Search for the cell housing the specified text and yield its [X, Y] center coordinate. 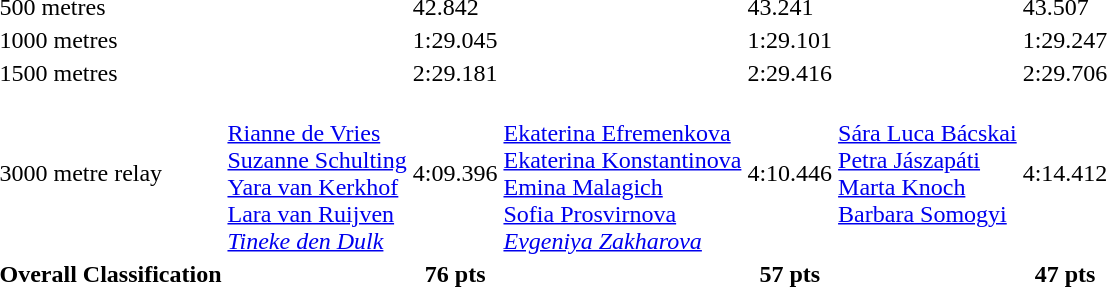
2:29.416 [790, 73]
1:29.101 [790, 40]
Sára Luca BácskaiPetra JászapátiMarta KnochBarbara Somogyi [928, 174]
4:09.396 [455, 174]
1:29.045 [455, 40]
Rianne de VriesSuzanne SchultingYara van KerkhofLara van RuijvenTineke den Dulk [317, 174]
2:29.181 [455, 73]
4:10.446 [790, 174]
Ekaterina EfremenkovaEkaterina KonstantinovaEmina MalagichSofia ProsvirnovaEvgeniya Zakharova [622, 174]
